Find where the given text appears and provide that cell's center as [x, y] coordinate. 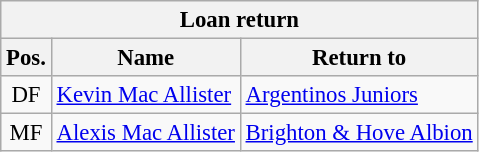
MF [26, 133]
Pos. [26, 58]
Argentinos Juniors [359, 95]
Kevin Mac Allister [146, 95]
Alexis Mac Allister [146, 133]
DF [26, 95]
Return to [359, 58]
Brighton & Hove Albion [359, 133]
Loan return [240, 20]
Name [146, 58]
